Determine the [X, Y] coordinate at the center of the cell enclosing the given text.  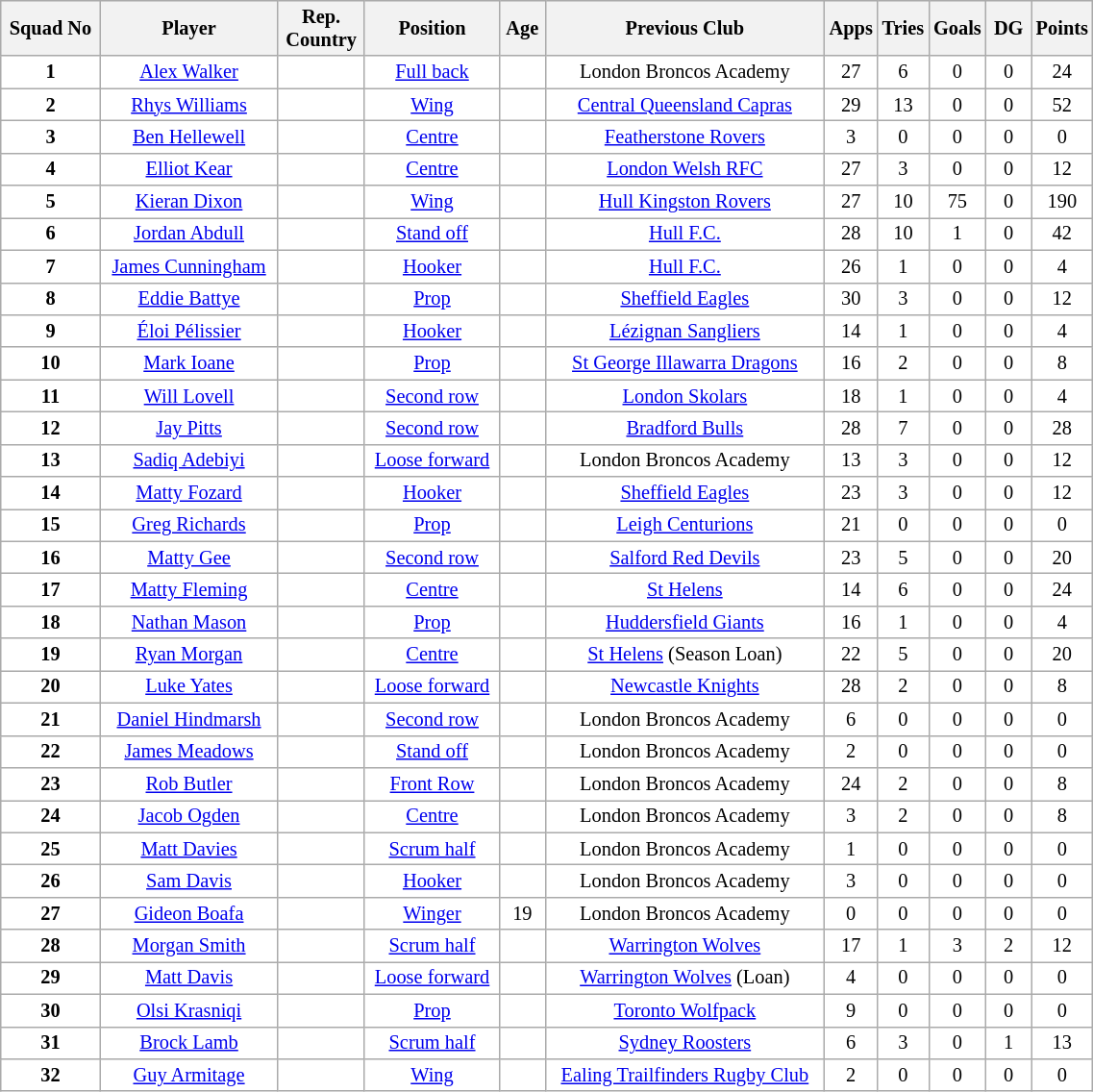
Warrington Wolves (Loan) [684, 978]
Leigh Centurions [684, 525]
Daniel Hindmarsh [188, 719]
Central Queensland Capras [684, 105]
Goals [957, 28]
Squad No [50, 28]
25 [50, 849]
Éloi Pélissier [188, 331]
Nathan Mason [188, 622]
Kieran Dixon [188, 202]
Luke Yates [188, 686]
190 [1062, 202]
42 [1062, 234]
Alex Walker [188, 72]
Points [1062, 28]
Jordan Abdull [188, 234]
Ryan Morgan [188, 655]
Greg Richards [188, 525]
Full back [432, 72]
Matty Fleming [188, 589]
St George Illawarra Dragons [684, 363]
Jay Pitts [188, 428]
Rob Butler [188, 783]
Olsi Krasniqi [188, 1010]
Featherstone Rovers [684, 136]
Gideon Boafa [188, 913]
Ben Hellewell [188, 136]
Bradford Bulls [684, 428]
Tries [904, 28]
52 [1062, 105]
Newcastle Knights [684, 686]
Will Lovell [188, 396]
Morgan Smith [188, 946]
Rep.Country [321, 28]
James Meadows [188, 752]
St Helens (Season Loan) [684, 655]
Huddersfield Giants [684, 622]
Position [432, 28]
32 [50, 1075]
Matt Davis [188, 978]
Matty Gee [188, 558]
Front Row [432, 783]
Elliot Kear [188, 169]
Salford Red Devils [684, 558]
75 [957, 202]
Lézignan Sangliers [684, 331]
15 [50, 525]
Eddie Battye [188, 299]
11 [50, 396]
Jacob Ogden [188, 816]
Sadiq Adebiyi [188, 460]
St Helens [684, 589]
Age [523, 28]
Winger [432, 913]
31 [50, 1043]
James Cunningham [188, 266]
Rhys Williams [188, 105]
Ealing Trailfinders Rugby Club [684, 1075]
DG [1009, 28]
Brock Lamb [188, 1043]
Apps [852, 28]
Sam Davis [188, 881]
Matty Fozard [188, 493]
Hull Kingston Rovers [684, 202]
Warrington Wolves [684, 946]
Guy Armitage [188, 1075]
London Skolars [684, 396]
Previous Club [684, 28]
Mark Ioane [188, 363]
Player [188, 28]
Toronto Wolfpack [684, 1010]
Matt Davies [188, 849]
London Welsh RFC [684, 169]
Sydney Roosters [684, 1043]
